Scan for the cell matching the given text and deliver its (X, Y) coordinate at center. 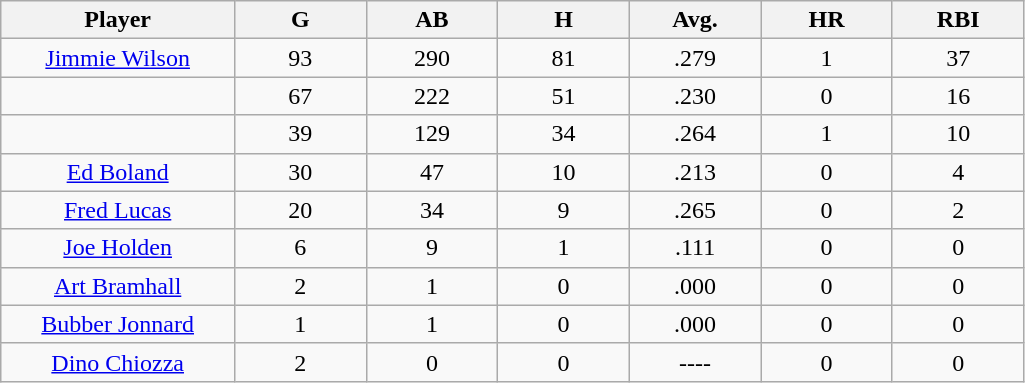
4 (958, 172)
Art Bramhall (118, 286)
H (564, 20)
39 (301, 134)
Jimmie Wilson (118, 58)
222 (432, 96)
Joe Holden (118, 248)
16 (958, 96)
6 (301, 248)
RBI (958, 20)
G (301, 20)
290 (432, 58)
HR (827, 20)
.279 (695, 58)
51 (564, 96)
81 (564, 58)
---- (695, 362)
93 (301, 58)
.111 (695, 248)
.265 (695, 210)
47 (432, 172)
Ed Boland (118, 172)
30 (301, 172)
37 (958, 58)
Bubber Jonnard (118, 324)
.213 (695, 172)
Fred Lucas (118, 210)
Avg. (695, 20)
AB (432, 20)
Player (118, 20)
67 (301, 96)
.264 (695, 134)
20 (301, 210)
129 (432, 134)
Dino Chiozza (118, 362)
.230 (695, 96)
